Extract the [X, Y] coordinate from the center of the cell holding the provided text.  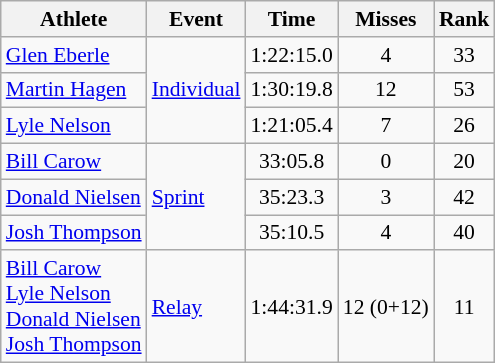
1:21:05.4 [291, 126]
12 [386, 90]
Misses [386, 19]
3 [386, 197]
Event [196, 19]
42 [464, 197]
Individual [196, 90]
Athlete [74, 19]
20 [464, 162]
7 [386, 126]
Lyle Nelson [74, 126]
40 [464, 233]
Bill CarowLyle NelsonDonald NielsenJosh Thompson [74, 307]
1:22:15.0 [291, 55]
Rank [464, 19]
Josh Thompson [74, 233]
1:30:19.8 [291, 90]
53 [464, 90]
12 (0+12) [386, 307]
26 [464, 126]
Relay [196, 307]
Donald Nielsen [74, 197]
35:10.5 [291, 233]
Martin Hagen [74, 90]
0 [386, 162]
33:05.8 [291, 162]
Time [291, 19]
1:44:31.9 [291, 307]
33 [464, 55]
11 [464, 307]
Glen Eberle [74, 55]
Sprint [196, 198]
35:23.3 [291, 197]
Bill Carow [74, 162]
